Provide the (x, y) coordinate of the cell's center where the given text is located.  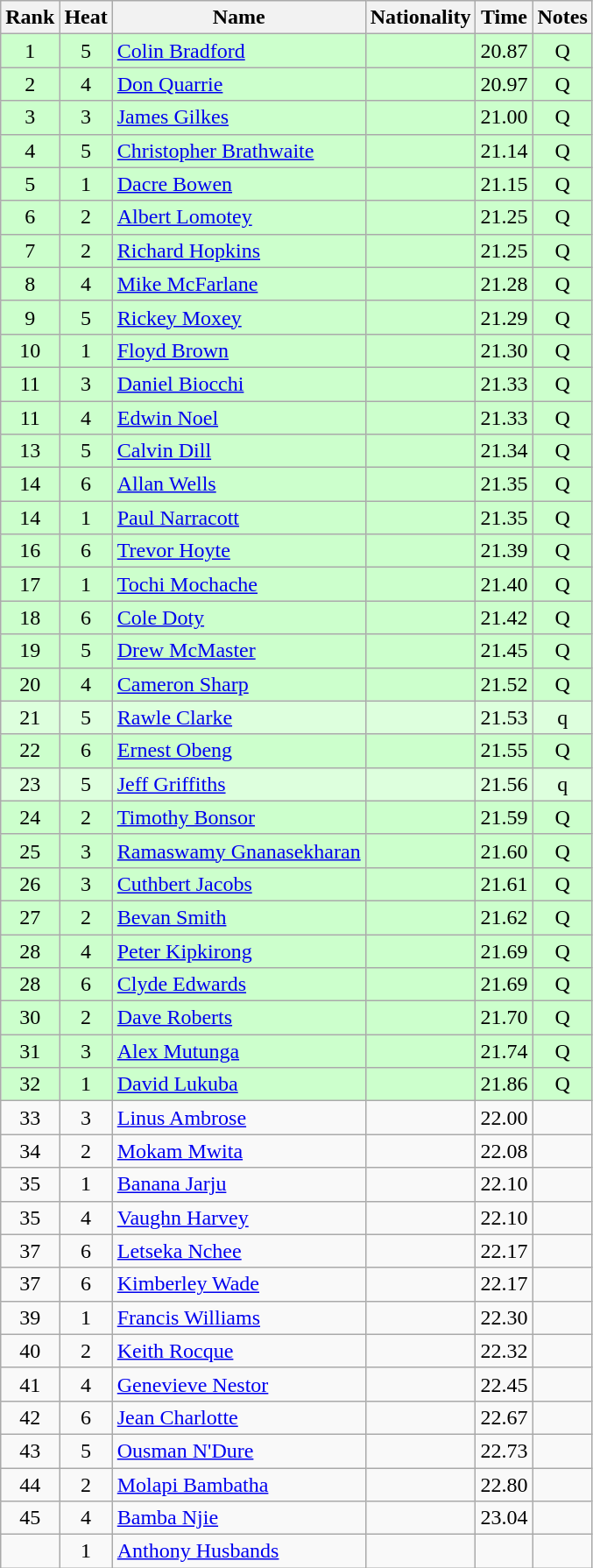
Keith Rocque (238, 1351)
21.59 (505, 817)
Peter Kipkirong (238, 950)
Ousman N'Dure (238, 1451)
23.04 (505, 1518)
17 (30, 584)
Vaughn Harvey (238, 1218)
Colin Bradford (238, 51)
26 (30, 884)
13 (30, 451)
22 (30, 751)
Name (238, 18)
Bevan Smith (238, 917)
22.08 (505, 1151)
Paul Narracott (238, 518)
10 (30, 350)
31 (30, 1051)
Jeff Griffiths (238, 784)
Ramaswamy Gnanasekharan (238, 851)
Trevor Hoyte (238, 551)
23 (30, 784)
Time (505, 18)
Don Quarrie (238, 84)
21.29 (505, 317)
Nationality (420, 18)
19 (30, 651)
21.55 (505, 751)
Rawle Clarke (238, 717)
21.53 (505, 717)
Banana Jarju (238, 1184)
32 (30, 1084)
22.67 (505, 1417)
Clyde Edwards (238, 985)
Albert Lomotey (238, 217)
21.45 (505, 651)
44 (30, 1485)
Ernest Obeng (238, 751)
33 (30, 1118)
25 (30, 851)
39 (30, 1317)
Rickey Moxey (238, 317)
22.32 (505, 1351)
Cole Doty (238, 618)
21.60 (505, 851)
16 (30, 551)
20.97 (505, 84)
18 (30, 618)
Francis Williams (238, 1317)
9 (30, 317)
Allan Wells (238, 484)
Rank (30, 18)
Heat (86, 18)
21 (30, 717)
21.42 (505, 618)
27 (30, 917)
Cuthbert Jacobs (238, 884)
30 (30, 1018)
Notes (562, 18)
Tochi Mochache (238, 584)
7 (30, 251)
Genevieve Nestor (238, 1384)
Floyd Brown (238, 350)
21.30 (505, 350)
21.61 (505, 884)
Molapi Bambatha (238, 1485)
43 (30, 1451)
20.87 (505, 51)
Jean Charlotte (238, 1417)
Cameron Sharp (238, 684)
41 (30, 1384)
20 (30, 684)
21.70 (505, 1018)
Daniel Biocchi (238, 384)
21.00 (505, 117)
22.80 (505, 1485)
21.39 (505, 551)
Edwin Noel (238, 418)
Dave Roberts (238, 1018)
David Lukuba (238, 1084)
Dacre Bowen (238, 184)
21.52 (505, 684)
Timothy Bonsor (238, 817)
21.14 (505, 151)
Kimberley Wade (238, 1284)
21.74 (505, 1051)
21.40 (505, 584)
21.56 (505, 784)
22.00 (505, 1118)
21.86 (505, 1084)
Richard Hopkins (238, 251)
24 (30, 817)
22.73 (505, 1451)
8 (30, 284)
40 (30, 1351)
Calvin Dill (238, 451)
21.34 (505, 451)
22.30 (505, 1317)
21.62 (505, 917)
21.15 (505, 184)
Mokam Mwita (238, 1151)
21.28 (505, 284)
22.45 (505, 1384)
Anthony Husbands (238, 1551)
Drew McMaster (238, 651)
Letseka Nchee (238, 1251)
42 (30, 1417)
Linus Ambrose (238, 1118)
James Gilkes (238, 117)
45 (30, 1518)
34 (30, 1151)
Alex Mutunga (238, 1051)
Mike McFarlane (238, 284)
Bamba Njie (238, 1518)
Christopher Brathwaite (238, 151)
